Scan for the cell matching the given text and deliver its (x, y) coordinate at center. 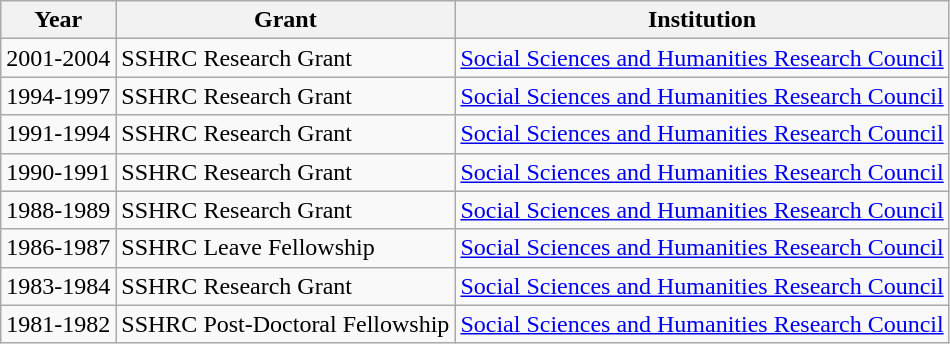
Year (58, 20)
1991-1994 (58, 134)
Institution (702, 20)
1988-1989 (58, 210)
1994-1997 (58, 96)
Grant (286, 20)
1986-1987 (58, 248)
SSHRC Leave Fellowship (286, 248)
SSHRC Post-Doctoral Fellowship (286, 324)
2001-2004 (58, 58)
1983-1984 (58, 286)
1990-1991 (58, 172)
1981-1982 (58, 324)
